Search for the cell housing the specified text and yield its [X, Y] center coordinate. 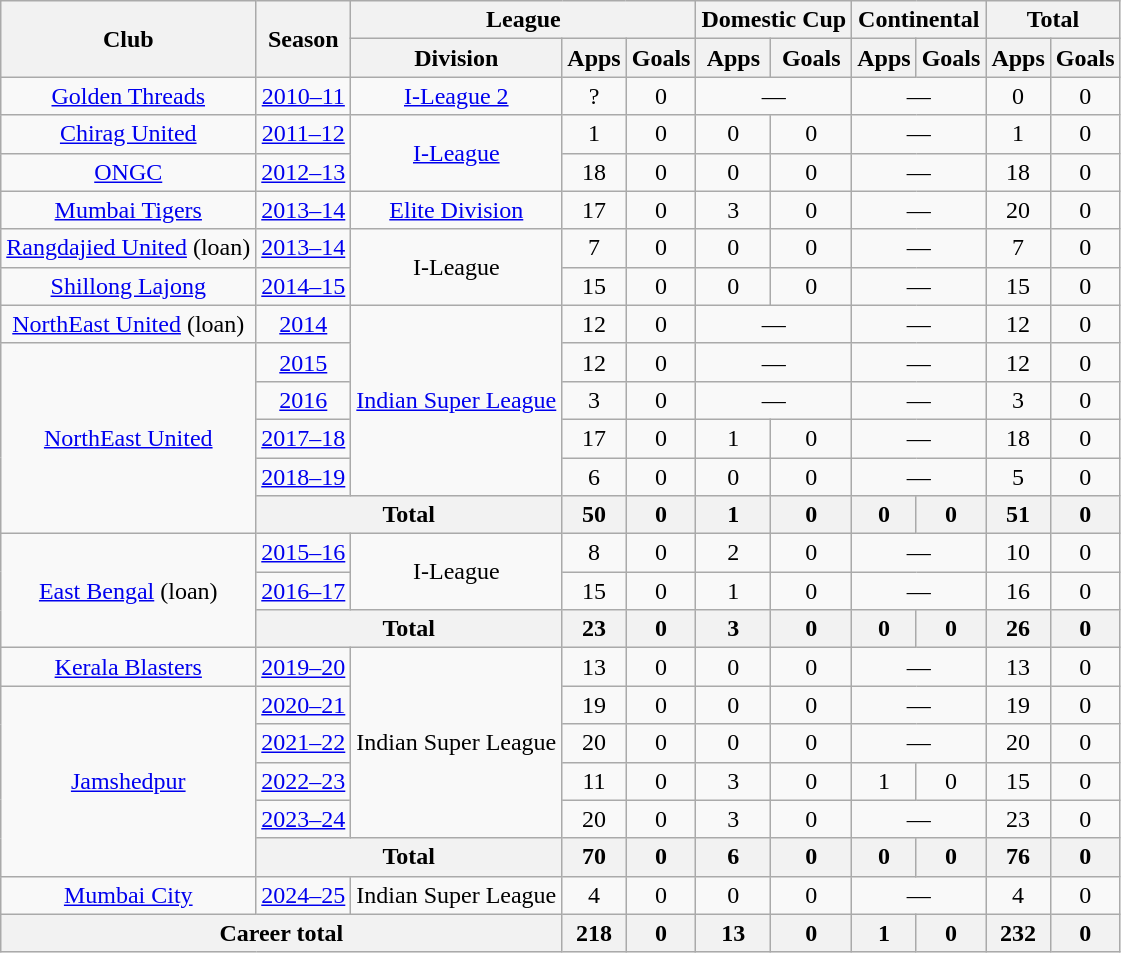
Kerala Blasters [128, 667]
16 [1018, 591]
Season [304, 39]
Golden Threads [128, 96]
Elite Division [456, 210]
232 [1018, 933]
East Bengal (loan) [128, 591]
2016 [304, 400]
Mumbai Tigers [128, 210]
Jamshedpur [128, 781]
218 [594, 933]
76 [1018, 857]
70 [594, 857]
2021–22 [304, 743]
Rangdajied United (loan) [128, 248]
10 [1018, 553]
Mumbai City [128, 895]
26 [1018, 629]
2010–11 [304, 96]
8 [594, 553]
2015 [304, 362]
2024–25 [304, 895]
2011–12 [304, 134]
Domestic Cup [774, 20]
Shillong Lajong [128, 286]
Continental [919, 20]
League [524, 20]
11 [594, 781]
NorthEast United [128, 438]
2014–15 [304, 286]
2016–17 [304, 591]
Chirag United [128, 134]
2023–24 [304, 819]
NorthEast United (loan) [128, 324]
2022–23 [304, 781]
I-League 2 [456, 96]
2018–19 [304, 477]
? [594, 96]
50 [594, 515]
2020–21 [304, 705]
Division [456, 58]
2014 [304, 324]
5 [1018, 477]
2012–13 [304, 172]
2019–20 [304, 667]
2017–18 [304, 438]
Club [128, 39]
Career total [282, 933]
2015–16 [304, 553]
2 [734, 553]
51 [1018, 515]
ONGC [128, 172]
